Capture the cell that displays the provided text and extract its (x, y) central coordinate. 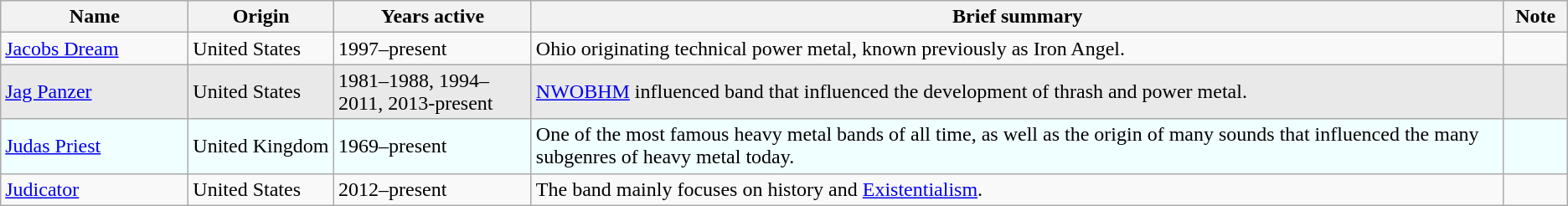
United Kingdom (261, 146)
NWOBHM influenced band that influenced the development of thrash and power metal. (1017, 92)
2012–present (433, 189)
The band mainly focuses on history and Existentialism. (1017, 189)
1969–present (433, 146)
Brief summary (1017, 17)
One of the most famous heavy metal bands of all time, as well as the origin of many sounds that influenced the many subgenres of heavy metal today. (1017, 146)
Jacobs Dream (95, 49)
1997–present (433, 49)
Name (95, 17)
1981–1988, 1994–2011, 2013-present (433, 92)
Note (1535, 17)
Origin (261, 17)
Jag Panzer (95, 92)
Judicator (95, 189)
Judas Priest (95, 146)
Ohio originating technical power metal, known previously as Iron Angel. (1017, 49)
Years active (433, 17)
